Find where the given text appears and provide that cell's center as (X, Y) coordinate. 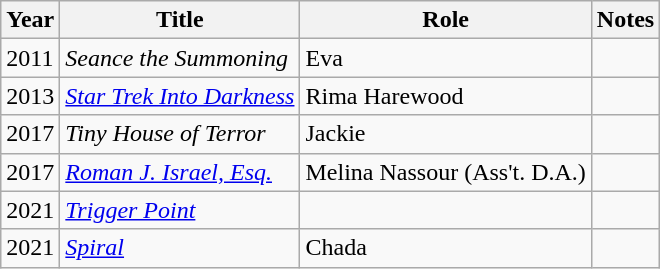
Spiral (180, 248)
Role (446, 20)
2011 (30, 58)
Star Trek Into Darkness (180, 96)
Seance the Summoning (180, 58)
Tiny House of Terror (180, 134)
Rima Harewood (446, 96)
Chada (446, 248)
Notes (625, 20)
2013 (30, 96)
Year (30, 20)
Trigger Point (180, 210)
Eva (446, 58)
Melina Nassour (Ass't. D.A.) (446, 172)
Roman J. Israel, Esq. (180, 172)
Title (180, 20)
Jackie (446, 134)
